Detect which cell encompasses the target text, then output its (X, Y) center coordinate. 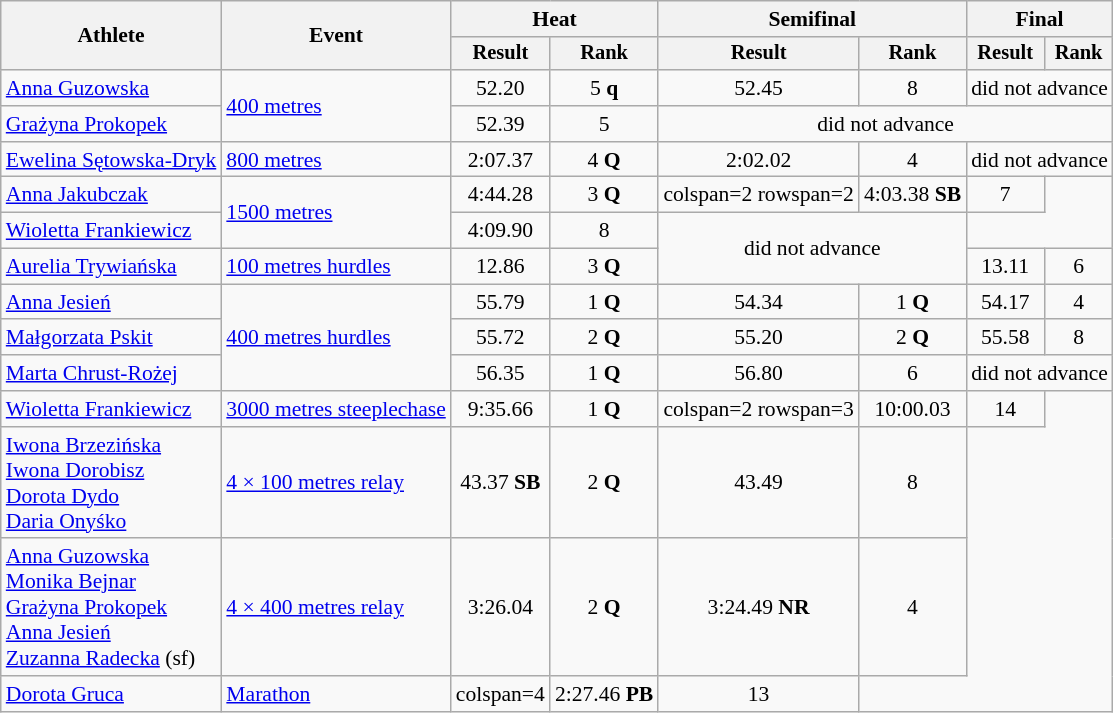
1500 metres (336, 212)
2:27.46 PB (604, 694)
56.35 (500, 373)
14 (1005, 409)
43.37 SB (500, 483)
400 metres (336, 106)
Anna Jesień (112, 302)
12.86 (500, 267)
7 (1005, 195)
43.49 (758, 483)
colspan=4 (500, 694)
56.80 (758, 373)
Final (1040, 19)
2:02.02 (758, 160)
4:03.38 SB (912, 195)
4:44.28 (500, 195)
Anna GuzowskaMonika BejnarGrażyna ProkopekAnna JesieńZuzanna Radecka (sf) (112, 608)
55.20 (758, 338)
4 × 100 metres relay (336, 483)
colspan=2 rowspan=2 (758, 195)
13.11 (1005, 267)
10:00.03 (912, 409)
Event (336, 36)
Marta Chrust-Rożej (112, 373)
5 q (604, 88)
3000 metres steeplechase (336, 409)
Iwona BrzezińskaIwona DorobiszDorota DydoDaria Onyśko (112, 483)
colspan=2 rowspan=3 (758, 409)
54.17 (1005, 302)
Aurelia Trywiańska (112, 267)
3:24.49 NR (758, 608)
Marathon (336, 694)
5 (604, 124)
Grażyna Prokopek (112, 124)
Dorota Gruca (112, 694)
Heat (555, 19)
4 Q (604, 160)
55.58 (1005, 338)
55.72 (500, 338)
52.20 (500, 88)
54.34 (758, 302)
100 metres hurdles (336, 267)
Anna Jakubczak (112, 195)
2:07.37 (500, 160)
400 metres hurdles (336, 338)
Anna Guzowska (112, 88)
Ewelina Sętowska-Dryk (112, 160)
4:09.90 (500, 231)
3:26.04 (500, 608)
Małgorzata Pskit (112, 338)
13 (758, 694)
55.79 (500, 302)
9:35.66 (500, 409)
800 metres (336, 160)
4 × 400 metres relay (336, 608)
52.39 (500, 124)
Athlete (112, 36)
Semifinal (812, 19)
52.45 (758, 88)
